Extract the [x, y] coordinate from the center of the cell holding the provided text.  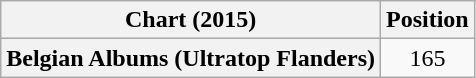
Belgian Albums (Ultratop Flanders) [191, 58]
Position [428, 20]
165 [428, 58]
Chart (2015) [191, 20]
